Capture the cell that displays the provided text and extract its [X, Y] central coordinate. 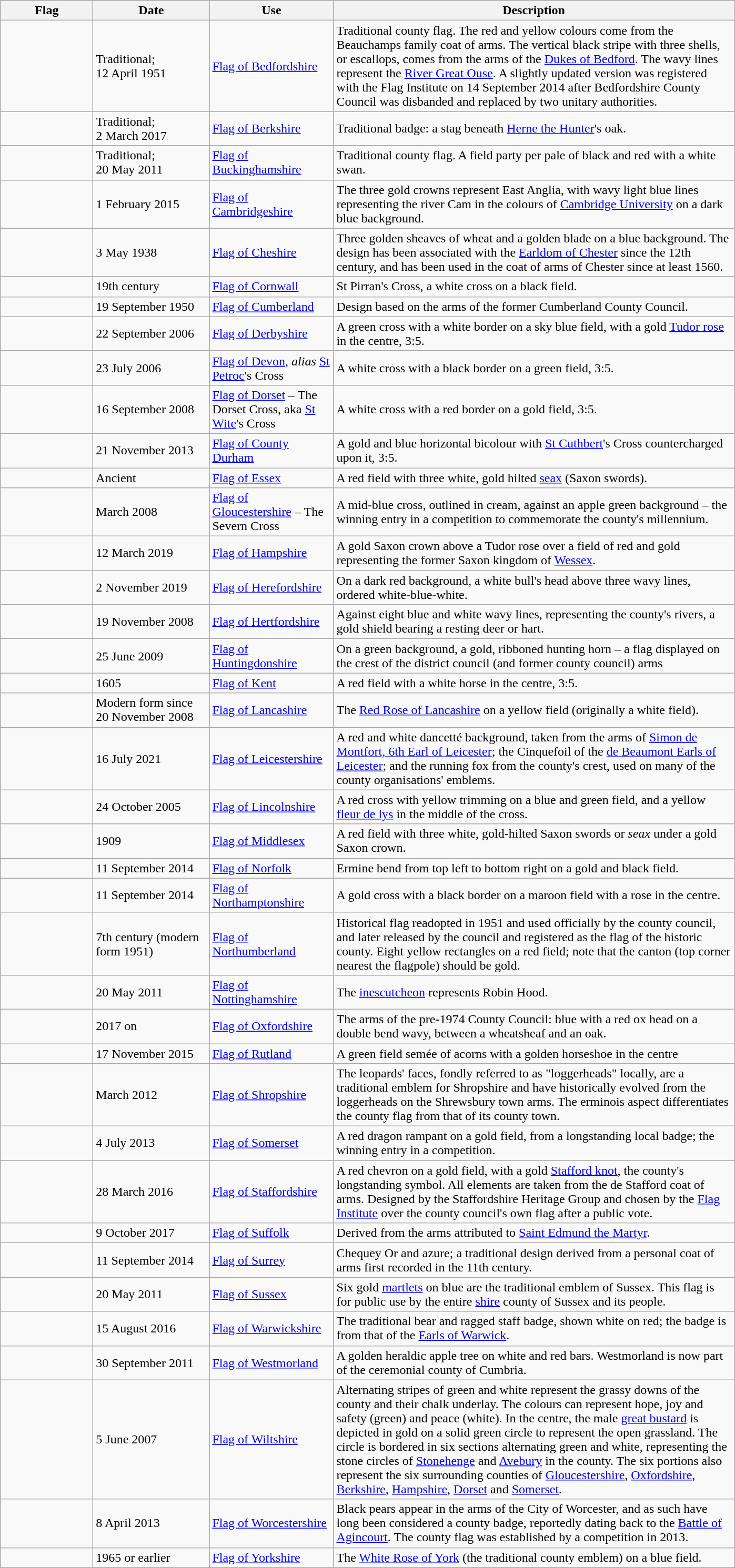
21 November 2013 [152, 450]
2017 on [152, 1026]
Flag of Northamptonshire [271, 895]
A red field with three white, gold-hilted Saxon swords or seax under a gold Saxon crown. [533, 841]
Flag of Sussex [271, 1295]
Flag of Hertfordshire [271, 622]
19th century [152, 287]
28 March 2016 [152, 1192]
Flag of Devon, alias St Petroc's Cross [271, 368]
4 July 2013 [152, 1143]
A red dragon rampant on a gold field, from a longstanding local badge; the winning entry in a competition. [533, 1143]
The arms of the pre-1974 County Council: blue with a red ox head on a double bend wavy, between a wheatsheaf and an oak. [533, 1026]
Chequey Or and azure; a traditional design derived from a personal coat of arms first recorded in the 11th century. [533, 1260]
A gold Saxon crown above a Tudor rose over a field of red and gold representing the former Saxon kingdom of Wessex. [533, 553]
Flag of Lincolnshire [271, 807]
Flag of Northumberland [271, 943]
8 April 2013 [152, 1523]
Traditional badge: a stag beneath Herne the Hunter's oak. [533, 128]
The Red Rose of Lancashire on a yellow field (originally a white field). [533, 710]
Design based on the arms of the former Cumberland County Council. [533, 307]
A white cross with a black border on a green field, 3:5. [533, 368]
7th century (modern form 1951) [152, 943]
A green field semée of acorns with a golden horseshoe in the centre [533, 1053]
Flag of Oxfordshire [271, 1026]
Flag of Wiltshire [271, 1440]
Flag of Surrey [271, 1260]
On a green background, a gold, ribboned hunting horn – a flag displayed on the crest of the district council (and former county council) arms [533, 656]
Ancient [152, 478]
Traditional; 20 May 2011 [152, 163]
17 November 2015 [152, 1053]
Flag of Middlesex [271, 841]
A red field with a white horse in the centre, 3:5. [533, 683]
The White Rose of York (the traditional county emblem) on a blue field. [533, 1557]
12 March 2019 [152, 553]
A green cross with a white border on a sky blue field, with a gold Tudor rose in the centre, 3:5. [533, 333]
St Pirran's Cross, a white cross on a black field. [533, 287]
Flag of Hampshire [271, 553]
Flag of Kent [271, 683]
Flag of Shropshire [271, 1095]
A red field with three white, gold hilted seax (Saxon swords). [533, 478]
A gold and blue horizontal bicolour with St Cuthbert's Cross countercharged upon it, 3:5. [533, 450]
22 September 2006 [152, 333]
Modern form since 20 November 2008 [152, 710]
16 July 2021 [152, 758]
Flag of Cornwall [271, 287]
The traditional bear and ragged staff badge, shown white on red; the badge is from that of the Earls of Warwick. [533, 1328]
Flag of Nottinghamshire [271, 992]
A gold cross with a black border on a maroon field with a rose in the centre. [533, 895]
Flag of Buckinghamshire [271, 163]
Against eight blue and white wavy lines, representing the county's rivers, a gold shield bearing a resting deer or hart. [533, 622]
Flag of Cheshire [271, 252]
Traditional; 12 April 1951 [152, 66]
2 November 2019 [152, 588]
25 June 2009 [152, 656]
Derived from the arms attributed to Saint Edmund the Martyr. [533, 1233]
Traditional; 2 March 2017 [152, 128]
Flag of County Durham [271, 450]
Flag of Cumberland [271, 307]
On a dark red background, a white bull's head above three wavy lines, ordered white-blue-white. [533, 588]
Flag of Gloucestershire – The Severn Cross [271, 512]
1909 [152, 841]
Flag of Yorkshire [271, 1557]
24 October 2005 [152, 807]
Flag of Rutland [271, 1053]
9 October 2017 [152, 1233]
March 2008 [152, 512]
Flag of Worcestershire [271, 1523]
Flag of Suffolk [271, 1233]
Flag of Dorset – The Dorset Cross, aka St Wite's Cross [271, 409]
19 November 2008 [152, 622]
Description [533, 11]
16 September 2008 [152, 409]
Flag of Berkshire [271, 128]
March 2012 [152, 1095]
Flag of Norfolk [271, 868]
Flag of Derbyshire [271, 333]
A white cross with a red border on a gold field, 3:5. [533, 409]
Flag of Somerset [271, 1143]
Ermine bend from top left to bottom right on a gold and black field. [533, 868]
3 May 1938 [152, 252]
A golden heraldic apple tree on white and red bars. Westmorland is now part of the ceremonial county of Cumbria. [533, 1363]
1965 or earlier [152, 1557]
Flag of Huntingdonshire [271, 656]
Flag [47, 11]
Flag of Lancashire [271, 710]
5 June 2007 [152, 1440]
Flag of Herefordshire [271, 588]
1605 [152, 683]
A red cross with yellow trimming on a blue and green field, and a yellow fleur de lys in the middle of the cross. [533, 807]
1 February 2015 [152, 204]
A mid-blue cross, outlined in cream, against an apple green background – the winning entry in a competition to commemorate the county's millennium. [533, 512]
30 September 2011 [152, 1363]
Flag of Bedfordshire [271, 66]
23 July 2006 [152, 368]
Flag of Cambridgeshire [271, 204]
Flag of Westmorland [271, 1363]
Traditional county flag. A field party per pale of black and red with a white swan. [533, 163]
15 August 2016 [152, 1328]
Flag of Leicestershire [271, 758]
19 September 1950 [152, 307]
Flag of Warwickshire [271, 1328]
Six gold martlets on blue are the traditional emblem of Sussex. This flag is for public use by the entire shire county of Sussex and its people. [533, 1295]
Use [271, 11]
Flag of Staffordshire [271, 1192]
Flag of Essex [271, 478]
The inescutcheon represents Robin Hood. [533, 992]
Date [152, 11]
